Return the [X, Y] coordinate for the center point of the cell that contains the specified text.  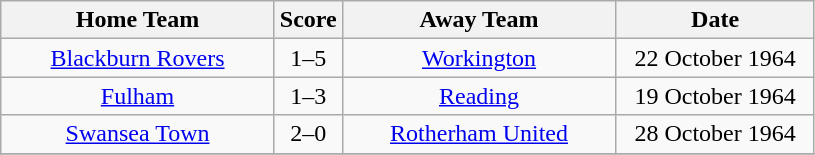
19 October 1964 [716, 96]
1–5 [308, 58]
1–3 [308, 96]
Fulham [138, 96]
22 October 1964 [716, 58]
Blackburn Rovers [138, 58]
2–0 [308, 134]
28 October 1964 [716, 134]
Swansea Town [138, 134]
Home Team [138, 20]
Rotherham United [479, 134]
Away Team [479, 20]
Score [308, 20]
Workington [479, 58]
Date [716, 20]
Reading [479, 96]
